Scan for the cell matching the given text and deliver its [x, y] coordinate at center. 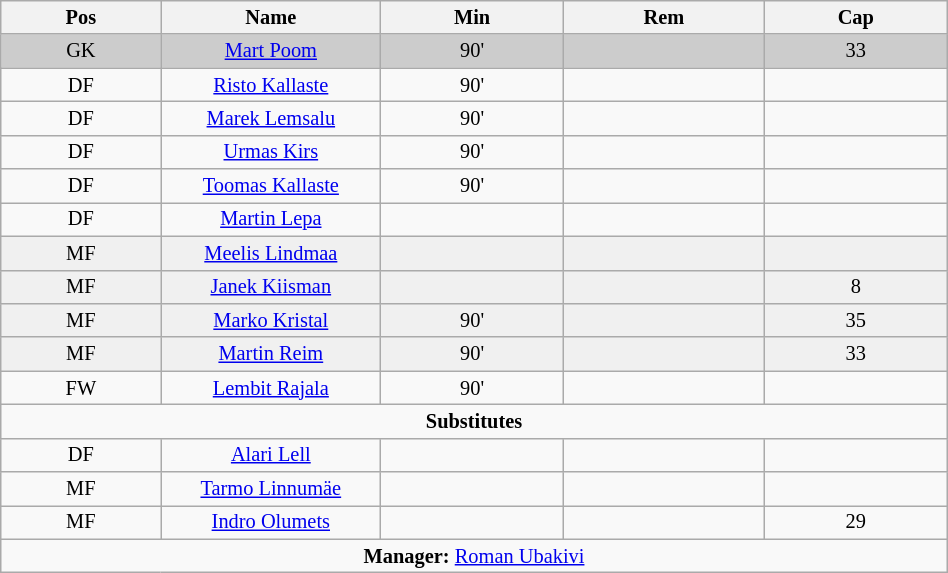
Martin Reim [271, 354]
Name [271, 17]
FW [81, 388]
Pos [81, 17]
35 [856, 320]
Lembit Rajala [271, 388]
Substitutes [474, 421]
Rem [664, 17]
Risto Kallaste [271, 85]
Meelis Lindmaa [271, 253]
GK [81, 51]
Cap [856, 17]
Min [472, 17]
Alari Lell [271, 455]
Tarmo Linnumäe [271, 489]
Indro Olumets [271, 522]
8 [856, 287]
Mart Poom [271, 51]
Janek Kiisman [271, 287]
Toomas Kallaste [271, 186]
Manager: Roman Ubakivi [474, 556]
Marek Lemsalu [271, 118]
Martin Lepa [271, 219]
29 [856, 522]
Urmas Kirs [271, 152]
Marko Kristal [271, 320]
